For the text-containing cell, return its midpoint in (x, y) coordinate format. 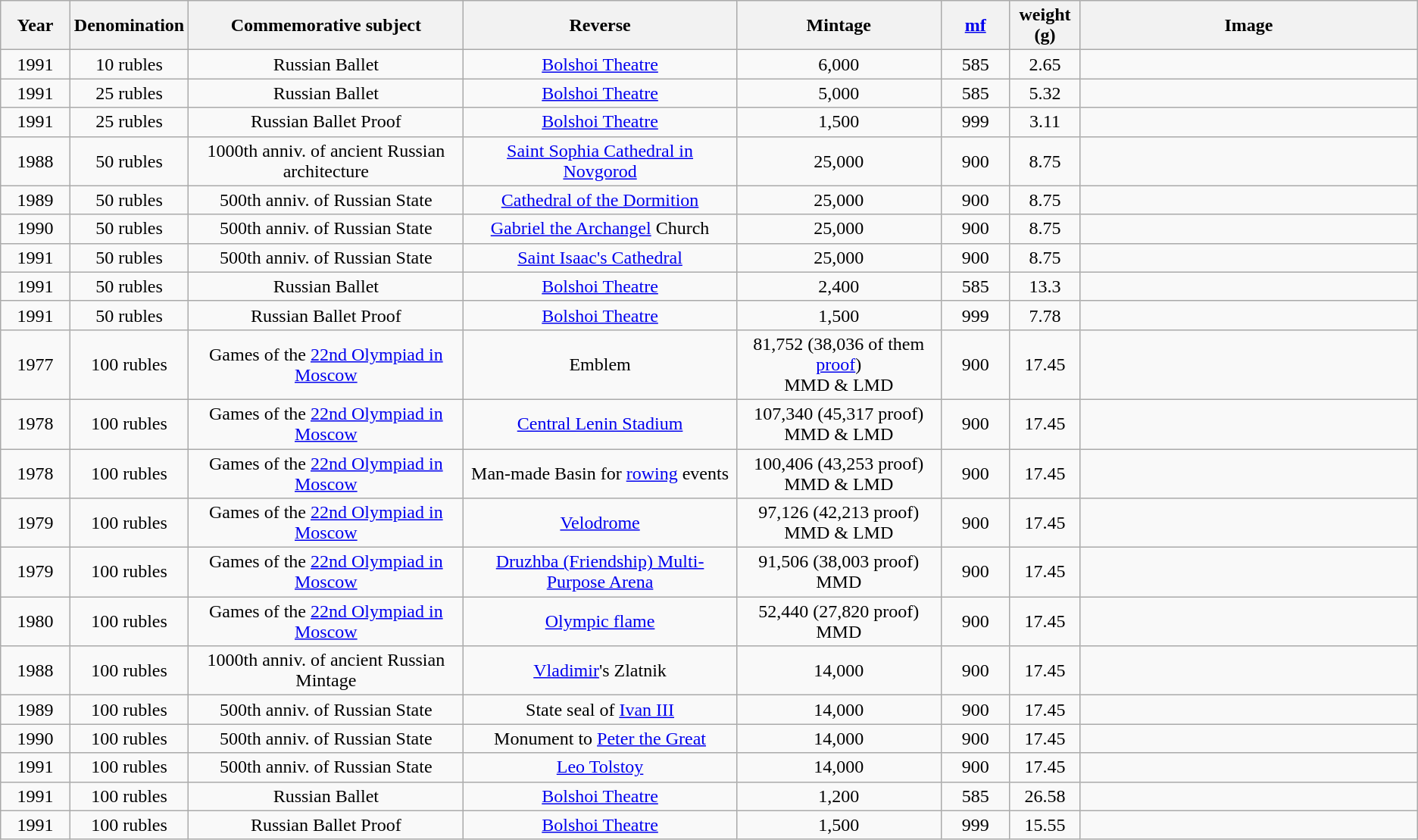
1977 (36, 364)
2,400 (839, 286)
Velodrome (600, 523)
Reverse (600, 26)
1980 (36, 621)
6,000 (839, 64)
Image (1248, 26)
Saint Sophia Cathedral in Novgorod (600, 161)
Emblem (600, 364)
15.55 (1045, 825)
Year (36, 26)
Denomination (129, 26)
10 rubles (129, 64)
Leo Tolstoy (600, 767)
5,000 (839, 93)
100,406 (43,253 proof)MMD & LMD (839, 473)
Central Lenin Stadium (600, 424)
52,440 (27,820 proof)MMD (839, 621)
Olympic flame (600, 621)
Saint Isaac's Cathedral (600, 258)
Man-made Basin for rowing events (600, 473)
mf (976, 26)
weight (g) (1045, 26)
7.78 (1045, 315)
Vladimir's Zlatnik (600, 671)
3.11 (1045, 122)
Monument to Peter the Great (600, 739)
97,126 (42,213 proof)MMD & LMD (839, 523)
13.3 (1045, 286)
Gabriel the Archangel Church (600, 229)
91,506 (38,003 proof)MMD (839, 573)
1000th anniv. of ancient Russian Mintage (326, 671)
Mintage (839, 26)
1,200 (839, 796)
26.58 (1045, 796)
Cathedral of the Dormition (600, 200)
107,340 (45,317 proof)MMD & LMD (839, 424)
5.32 (1045, 93)
Commemorative subject (326, 26)
Druzhba (Friendship) Multi-Purpose Arena (600, 573)
2.65 (1045, 64)
81,752 (38,036 of them proof)MMD & LMD (839, 364)
State seal of Ivan III (600, 710)
1000th anniv. of ancient Russian architecture (326, 161)
